Output the [x, y] coordinate of the center of the cell containing the given text.  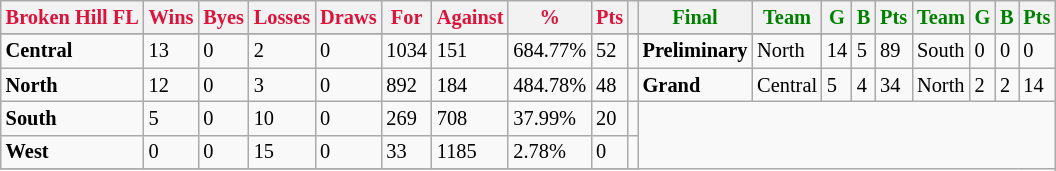
For [406, 17]
1185 [470, 152]
3 [282, 85]
269 [406, 118]
Byes [223, 17]
% [550, 17]
Preliminary [696, 51]
708 [470, 118]
4 [864, 85]
Losses [282, 17]
184 [470, 85]
34 [894, 85]
10 [282, 118]
89 [894, 51]
Draws [348, 17]
Final [696, 17]
151 [470, 51]
684.77% [550, 51]
1034 [406, 51]
13 [172, 51]
Against [470, 17]
15 [282, 152]
Wins [172, 17]
West [72, 152]
Grand [696, 85]
33 [406, 152]
52 [610, 51]
2.78% [550, 152]
48 [610, 85]
12 [172, 85]
484.78% [550, 85]
Broken Hill FL [72, 17]
20 [610, 118]
892 [406, 85]
37.99% [550, 118]
